Return the (x, y) coordinate for the center point of the cell that contains the specified text.  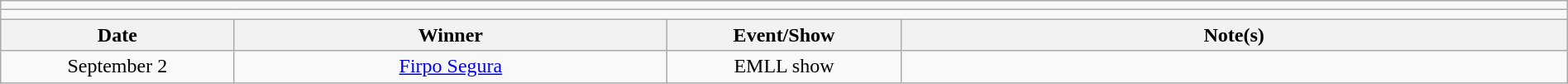
Note(s) (1234, 35)
September 2 (117, 67)
Firpo Segura (451, 67)
Date (117, 35)
Winner (451, 35)
Event/Show (784, 35)
EMLL show (784, 67)
